Capture the cell that displays the provided text and extract its [x, y] central coordinate. 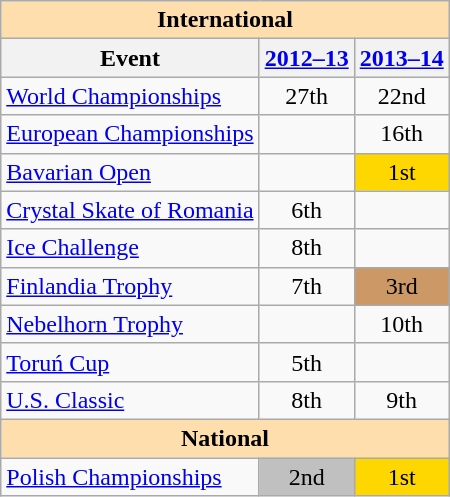
Ice Challenge [130, 248]
2012–13 [306, 58]
16th [402, 134]
European Championships [130, 134]
2nd [306, 477]
Crystal Skate of Romania [130, 210]
27th [306, 96]
Finlandia Trophy [130, 286]
2013–14 [402, 58]
22nd [402, 96]
International [225, 20]
Event [130, 58]
Nebelhorn Trophy [130, 324]
Bavarian Open [130, 172]
9th [402, 400]
6th [306, 210]
World Championships [130, 96]
5th [306, 362]
National [225, 438]
10th [402, 324]
Toruń Cup [130, 362]
U.S. Classic [130, 400]
Polish Championships [130, 477]
3rd [402, 286]
7th [306, 286]
